Identify which cell holds the provided text, then report its (X, Y) central coordinate. 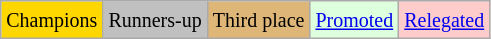
Relegated (444, 20)
Promoted (354, 20)
Runners-up (155, 20)
Third place (258, 20)
Champions (52, 20)
